Provide the (X, Y) coordinate of the cell's center where the given text is located.  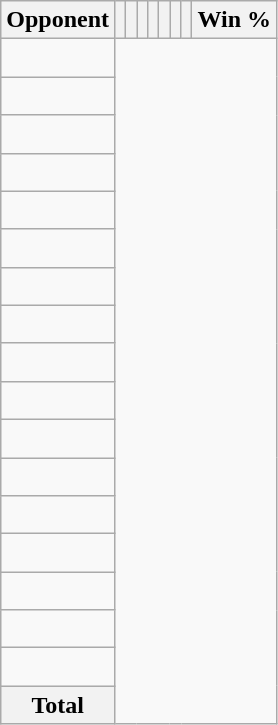
Win % (234, 20)
Opponent (58, 20)
Total (58, 705)
